Provide the [X, Y] coordinate of the cell's center where the given text is located.  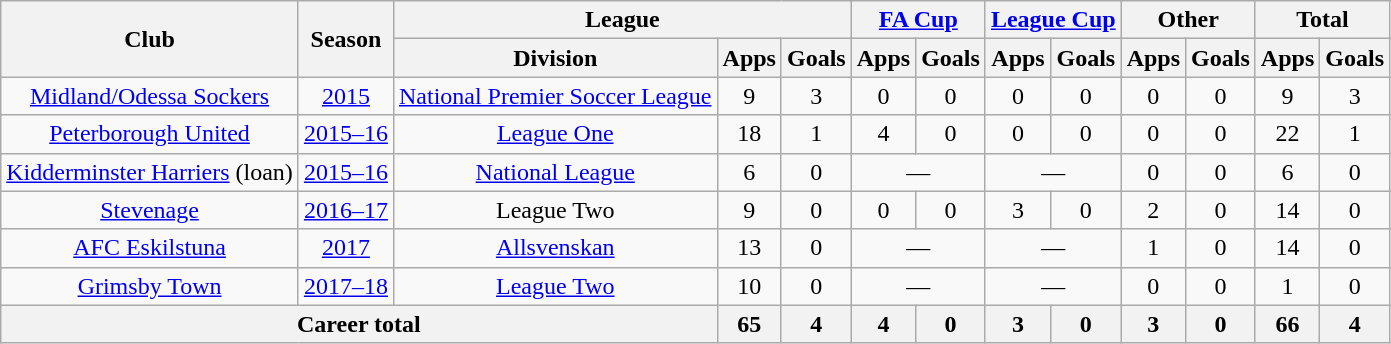
Midland/Odessa Sockers [150, 96]
Grimsby Town [150, 286]
Allsvenskan [555, 248]
2 [1153, 210]
League [622, 20]
Stevenage [150, 210]
Division [555, 58]
Peterborough United [150, 134]
Career total [359, 324]
13 [749, 248]
2015 [346, 96]
National League [555, 172]
2016–17 [346, 210]
League Cup [1053, 20]
National Premier Soccer League [555, 96]
66 [1287, 324]
League One [555, 134]
Other [1188, 20]
AFC Eskilstuna [150, 248]
2017 [346, 248]
Kidderminster Harriers (loan) [150, 172]
10 [749, 286]
FA Cup [918, 20]
Total [1322, 20]
2017–18 [346, 286]
Club [150, 39]
18 [749, 134]
Season [346, 39]
22 [1287, 134]
65 [749, 324]
